Output the [X, Y] coordinate of the center of the cell containing the given text.  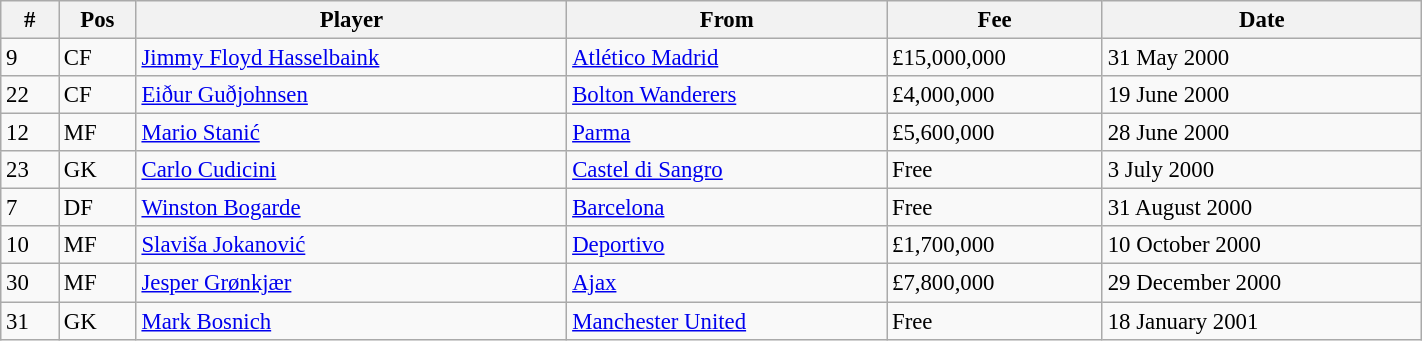
Ajax [727, 283]
Jesper Grønkjær [352, 283]
£7,800,000 [995, 283]
£4,000,000 [995, 95]
10 [30, 245]
18 January 2001 [1262, 321]
31 [30, 321]
Manchester United [727, 321]
£15,000,000 [995, 58]
Parma [727, 133]
# [30, 20]
Eiður Guðjohnsen [352, 95]
£1,700,000 [995, 245]
31 August 2000 [1262, 208]
19 June 2000 [1262, 95]
Mario Stanić [352, 133]
Mark Bosnich [352, 321]
Atlético Madrid [727, 58]
From [727, 20]
Date [1262, 20]
9 [30, 58]
Castel di Sangro [727, 170]
Slaviša Jokanović [352, 245]
23 [30, 170]
£5,600,000 [995, 133]
Carlo Cudicini [352, 170]
31 May 2000 [1262, 58]
Fee [995, 20]
3 July 2000 [1262, 170]
DF [98, 208]
Bolton Wanderers [727, 95]
Jimmy Floyd Hasselbaink [352, 58]
12 [30, 133]
29 December 2000 [1262, 283]
Barcelona [727, 208]
Player [352, 20]
Deportivo [727, 245]
22 [30, 95]
Pos [98, 20]
28 June 2000 [1262, 133]
7 [30, 208]
30 [30, 283]
Winston Bogarde [352, 208]
10 October 2000 [1262, 245]
